Extract the (x, y) coordinate from the center of the cell holding the provided text.  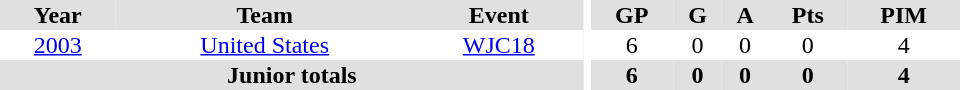
A (745, 15)
GP (632, 15)
Year (58, 15)
Team (265, 15)
G (698, 15)
Junior totals (292, 75)
United States (265, 45)
Pts (808, 15)
WJC18 (499, 45)
2003 (58, 45)
PIM (904, 15)
Event (499, 15)
